Search for the cell housing the specified text and yield its [X, Y] center coordinate. 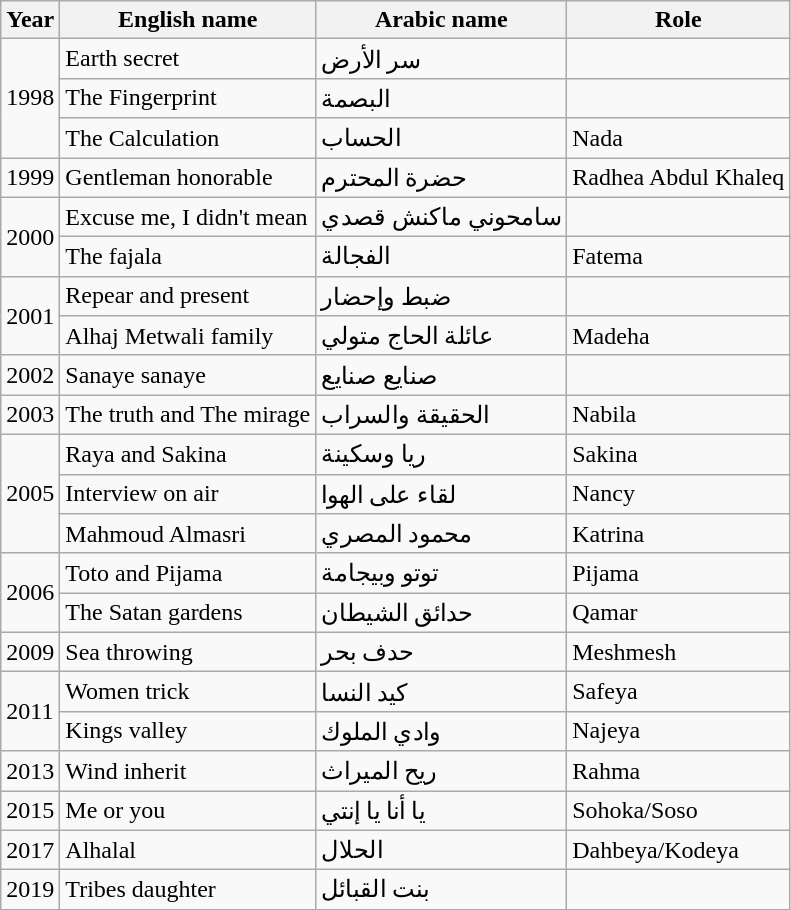
كيد النسا [442, 692]
Arabic name [442, 20]
Sea throwing [188, 652]
Excuse me, I didn't mean [188, 217]
سر الأرض [442, 59]
Earth secret [188, 59]
الفجالة [442, 257]
Toto and Pijama [188, 573]
Mahmoud Almasri [188, 534]
ضبط وإحضار [442, 296]
عائلة الحاج متولي [442, 336]
2009 [30, 652]
سامحوني ماكنش قصدي [442, 217]
1998 [30, 98]
Sakina [678, 454]
لقاء على الهوا [442, 494]
Safeya [678, 692]
Nabila [678, 415]
Wind inherit [188, 771]
The Calculation [188, 138]
حضرة المحترم [442, 178]
الحلال [442, 850]
ريا وسكينة [442, 454]
حدائق الشيطان [442, 613]
Katrina [678, 534]
Madeha [678, 336]
Sanaye sanaye [188, 375]
ريح الميراث [442, 771]
Nancy [678, 494]
2013 [30, 771]
Role [678, 20]
Year [30, 20]
وادي الملوك [442, 731]
بنت القبائل [442, 890]
Fatema [678, 257]
1999 [30, 178]
Sohoka/Soso [678, 810]
2019 [30, 890]
Tribes daughter [188, 890]
حدف بحر [442, 652]
English name [188, 20]
البصمة [442, 98]
The fajala [188, 257]
2017 [30, 850]
Interview on air [188, 494]
يا أنا يا إنتي [442, 810]
Women trick [188, 692]
Dahbeya/Kodeya [678, 850]
2003 [30, 415]
الحساب [442, 138]
Najeya [678, 731]
Pijama [678, 573]
2015 [30, 810]
Meshmesh [678, 652]
محمود المصري [442, 534]
Nada [678, 138]
Alhalal [188, 850]
2011 [30, 712]
الحقيقة والسراب [442, 415]
Qamar [678, 613]
Raya and Sakina [188, 454]
توتو وبيجامة [442, 573]
2005 [30, 494]
2001 [30, 316]
The Satan gardens [188, 613]
صنايع صنايع [442, 375]
2006 [30, 592]
2002 [30, 375]
The truth and The mirage [188, 415]
Repear and present [188, 296]
Gentleman honorable [188, 178]
Kings valley [188, 731]
Alhaj Metwali family [188, 336]
Radhea Abdul Khaleq [678, 178]
Rahma [678, 771]
2000 [30, 236]
Me or you [188, 810]
The Fingerprint [188, 98]
